Locate the cell with the specified text and output its [X, Y] center coordinate. 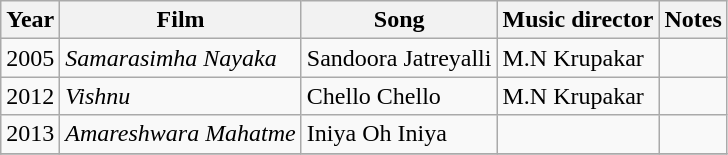
Notes [693, 20]
Song [399, 20]
Iniya Oh Iniya [399, 134]
Chello Chello [399, 96]
2013 [30, 134]
Amareshwara Mahatme [181, 134]
Film [181, 20]
2012 [30, 96]
2005 [30, 58]
Vishnu [181, 96]
Samarasimha Nayaka [181, 58]
Music director [578, 20]
Sandoora Jatreyalli [399, 58]
Year [30, 20]
